Capture the cell that displays the provided text and extract its (x, y) central coordinate. 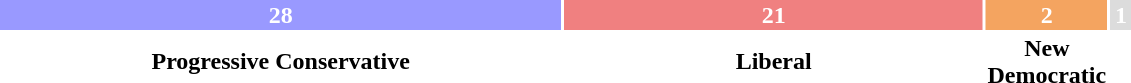
21 (774, 15)
2 (1047, 15)
28 (280, 15)
